Pinpoint the cell where the given text exists, returning its (x, y) midpoint coordinate. 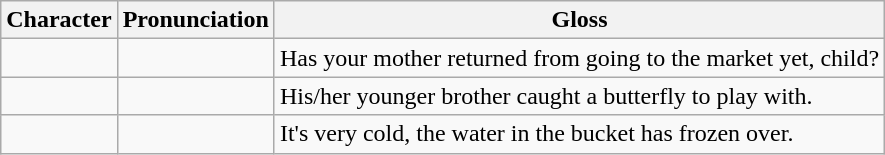
His/her younger brother caught a butterfly to play with. (579, 96)
Has your mother returned from going to the market yet, child? (579, 58)
It's very cold, the water in the bucket has frozen over. (579, 134)
Pronunciation (196, 20)
Character (59, 20)
Gloss (579, 20)
